Output the (X, Y) coordinate of the center of the cell containing the given text.  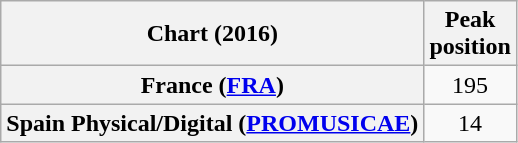
France (FRA) (212, 85)
14 (470, 123)
Peak position (470, 34)
Chart (2016) (212, 34)
Spain Physical/Digital (PROMUSICAE) (212, 123)
195 (470, 85)
